Locate the cell with the specified text and output its (X, Y) center coordinate. 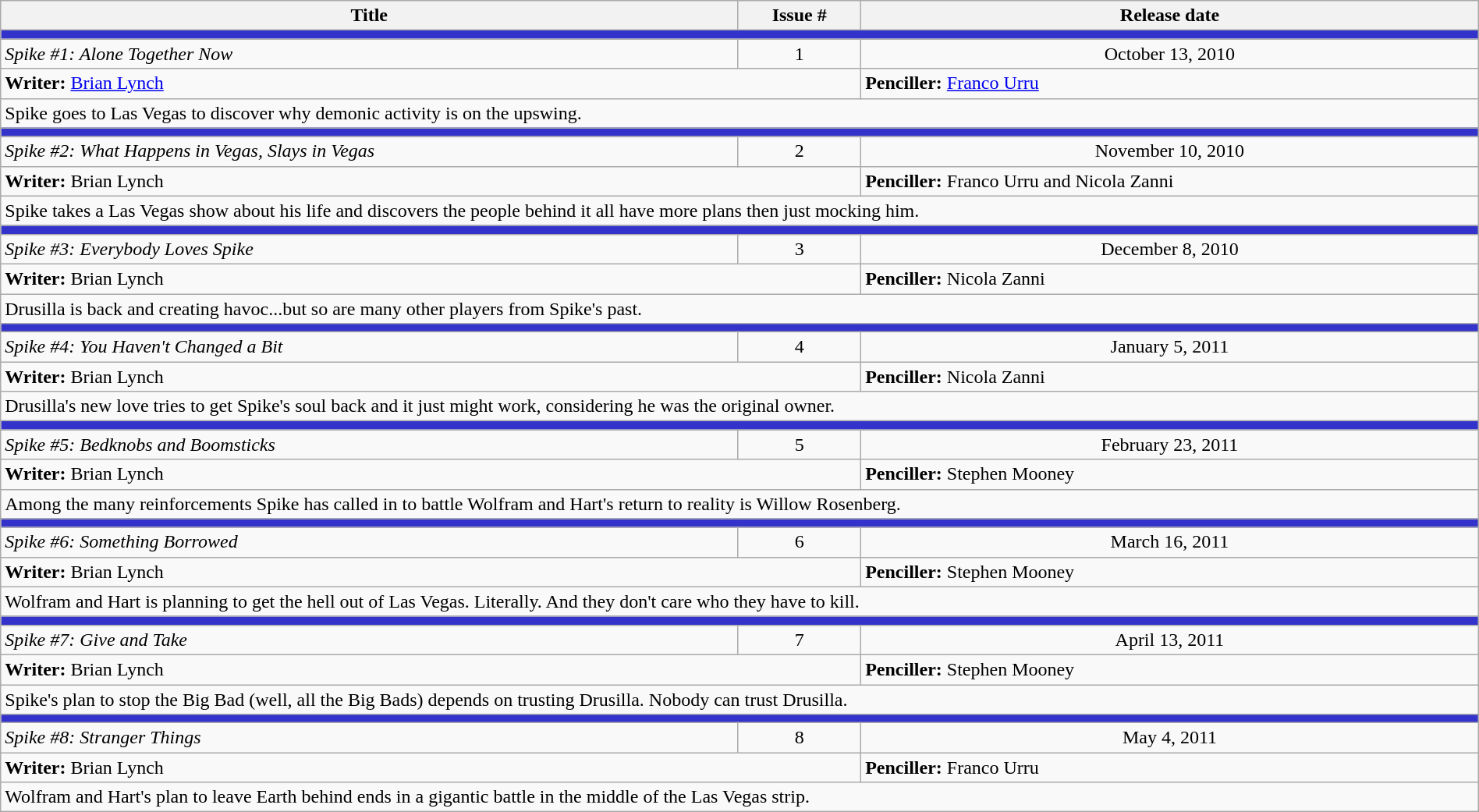
8 (800, 738)
Spike #6: Something Borrowed (370, 542)
4 (800, 347)
Spike #8: Stranger Things (370, 738)
Issue # (800, 16)
Wolfram and Hart is planning to get the hell out of Las Vegas. Literally. And they don't care who they have to kill. (739, 601)
2 (800, 151)
Spike #7: Give and Take (370, 640)
October 13, 2010 (1170, 54)
Spike #4: You Haven't Changed a Bit (370, 347)
Drusilla is back and creating havoc...but so are many other players from Spike's past. (739, 308)
Drusilla's new love tries to get Spike's soul back and it just might work, considering he was the original owner. (739, 406)
January 5, 2011 (1170, 347)
March 16, 2011 (1170, 542)
April 13, 2011 (1170, 640)
Spike #3: Everybody Loves Spike (370, 249)
Penciller: Franco Urru and Nicola Zanni (1170, 181)
Release date (1170, 16)
December 8, 2010 (1170, 249)
Spike goes to Las Vegas to discover why demonic activity is on the upswing. (739, 113)
6 (800, 542)
Wolfram and Hart's plan to leave Earth behind ends in a gigantic battle in the middle of the Las Vegas strip. (739, 797)
Spike's plan to stop the Big Bad (well, all the Big Bads) depends on trusting Drusilla. Nobody can trust Drusilla. (739, 700)
November 10, 2010 (1170, 151)
7 (800, 640)
3 (800, 249)
1 (800, 54)
5 (800, 445)
Spike #2: What Happens in Vegas, Slays in Vegas (370, 151)
Spike takes a Las Vegas show about his life and discovers the people behind it all have more plans then just mocking him. (739, 211)
Spike #1: Alone Together Now (370, 54)
Title (370, 16)
Among the many reinforcements Spike has called in to battle Wolfram and Hart's return to reality is Willow Rosenberg. (739, 504)
Spike #5: Bedknobs and Boomsticks (370, 445)
February 23, 2011 (1170, 445)
May 4, 2011 (1170, 738)
